Find where the given text appears and provide that cell's center as [X, Y] coordinate. 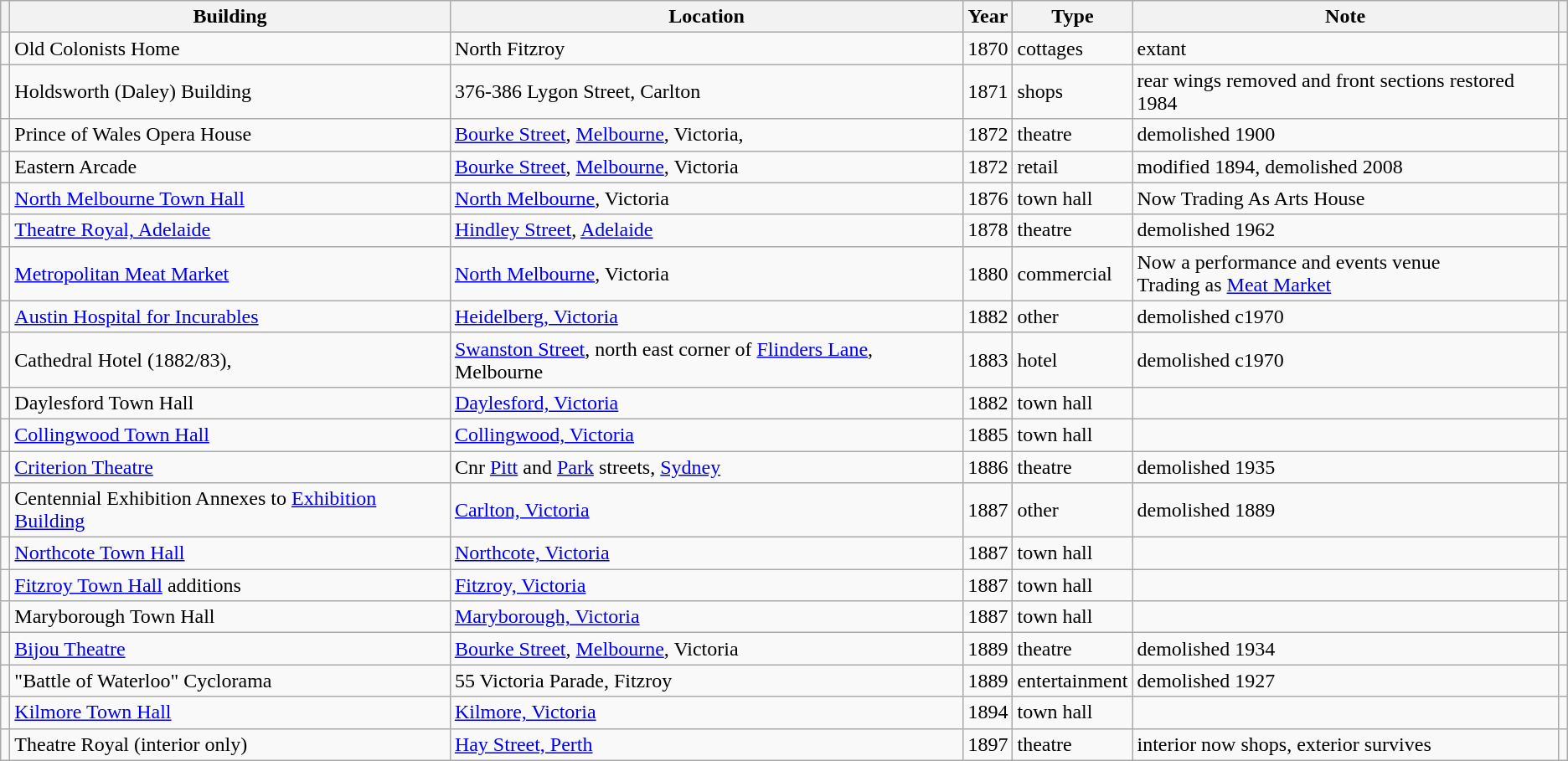
Now Trading As Arts House [1345, 198]
"Battle of Waterloo" Cyclorama [230, 681]
extant [1345, 49]
1878 [988, 230]
Austin Hospital for Incurables [230, 316]
Collingwood Town Hall [230, 434]
Centennial Exhibition Annexes to Exhibition Building [230, 511]
Hindley Street, Adelaide [707, 230]
55 Victoria Parade, Fitzroy [707, 681]
Theatre Royal (interior only) [230, 744]
Location [707, 17]
Heidelberg, Victoria [707, 316]
Maryborough, Victoria [707, 617]
demolished 1935 [1345, 466]
retail [1072, 167]
Kilmore, Victoria [707, 712]
interior now shops, exterior survives [1345, 744]
Kilmore Town Hall [230, 712]
Carlton, Victoria [707, 511]
North Melbourne Town Hall [230, 198]
Northcote Town Hall [230, 553]
Prince of Wales Opera House [230, 135]
Northcote, Victoria [707, 553]
Swanston Street, north east corner of Flinders Lane, Melbourne [707, 360]
demolished 1962 [1345, 230]
1894 [988, 712]
1886 [988, 466]
Collingwood, Victoria [707, 434]
1871 [988, 92]
Hay Street, Perth [707, 744]
Note [1345, 17]
1870 [988, 49]
Fitzroy, Victoria [707, 585]
entertainment [1072, 681]
Cathedral Hotel (1882/83), [230, 360]
Old Colonists Home [230, 49]
Fitzroy Town Hall additions [230, 585]
demolished 1900 [1345, 135]
North Fitzroy [707, 49]
Bourke Street, Melbourne, Victoria, [707, 135]
Metropolitan Meat Market [230, 273]
1876 [988, 198]
Maryborough Town Hall [230, 617]
Year [988, 17]
Building [230, 17]
shops [1072, 92]
1897 [988, 744]
1883 [988, 360]
hotel [1072, 360]
demolished 1889 [1345, 511]
Holdsworth (Daley) Building [230, 92]
modified 1894, demolished 2008 [1345, 167]
Criterion Theatre [230, 466]
demolished 1934 [1345, 649]
Theatre Royal, Adelaide [230, 230]
commercial [1072, 273]
376-386 Lygon Street, Carlton [707, 92]
Cnr Pitt and Park streets, Sydney [707, 466]
Eastern Arcade [230, 167]
cottages [1072, 49]
demolished 1927 [1345, 681]
Now a performance and events venueTrading as Meat Market [1345, 273]
1880 [988, 273]
Bijou Theatre [230, 649]
Type [1072, 17]
rear wings removed and front sections restored 1984 [1345, 92]
Daylesford, Victoria [707, 403]
1885 [988, 434]
Daylesford Town Hall [230, 403]
